Identify which cell holds the provided text, then report its [x, y] central coordinate. 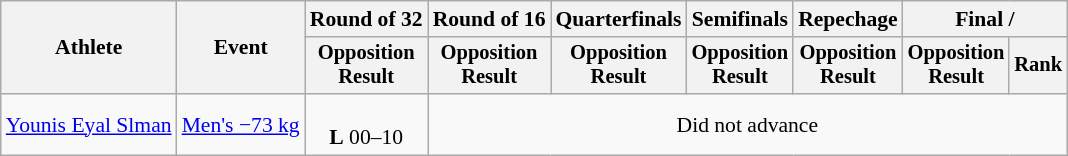
Round of 32 [366, 19]
Round of 16 [490, 19]
Repechage [848, 19]
Men's −73 kg [241, 124]
Younis Eyal Slman [89, 124]
Quarterfinals [618, 19]
Rank [1038, 66]
L 00–10 [366, 124]
Did not advance [748, 124]
Semifinals [740, 19]
Event [241, 48]
Final / [985, 19]
Athlete [89, 48]
